Find where the given text appears and provide that cell's center as [x, y] coordinate. 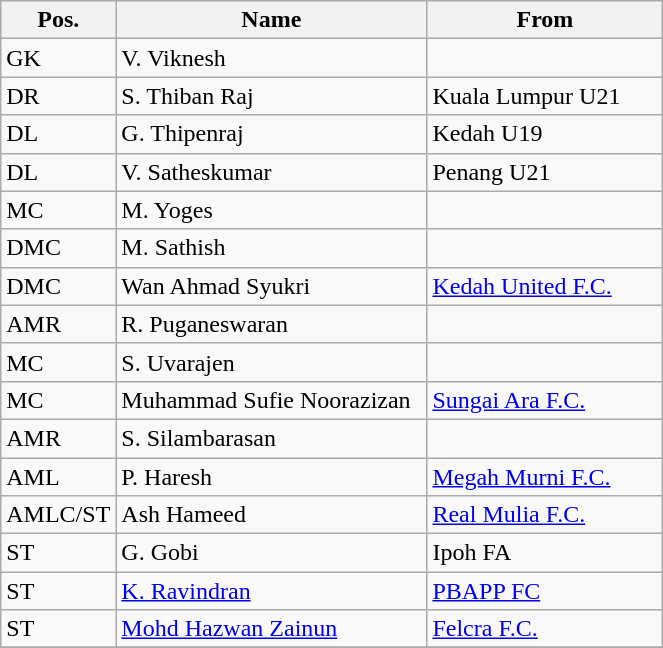
AMLC/ST [58, 515]
Name [272, 20]
Muhammad Sufie Noorazizan [272, 400]
Mohd Hazwan Zainun [272, 629]
S. Thiban Raj [272, 96]
Felcra F.C. [545, 629]
Kuala Lumpur U21 [545, 96]
Real Mulia F.C. [545, 515]
Ash Hameed [272, 515]
R. Puganeswaran [272, 324]
Kedah U19 [545, 134]
M. Sathish [272, 248]
GK [58, 58]
DR [58, 96]
AML [58, 477]
G. Gobi [272, 553]
V. Satheskumar [272, 172]
G. Thipenraj [272, 134]
S. Silambarasan [272, 438]
PBAPP FC [545, 591]
M. Yoges [272, 210]
Megah Murni F.C. [545, 477]
Pos. [58, 20]
V. Viknesh [272, 58]
K. Ravindran [272, 591]
S. Uvarajen [272, 362]
From [545, 20]
P. Haresh [272, 477]
Wan Ahmad Syukri [272, 286]
Ipoh FA [545, 553]
Sungai Ara F.C. [545, 400]
Kedah United F.C. [545, 286]
Penang U21 [545, 172]
